Find where the given text appears and provide that cell's center as (X, Y) coordinate. 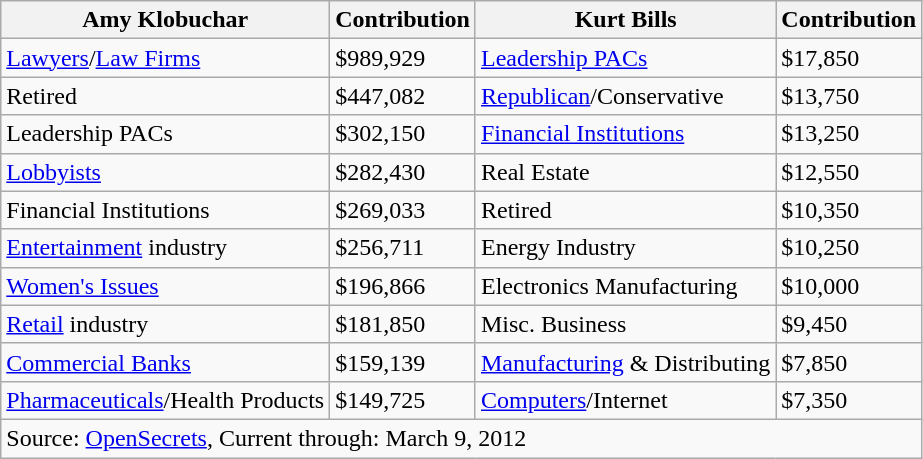
$302,150 (403, 134)
$447,082 (403, 96)
$196,866 (403, 286)
Republican/Conservative (625, 96)
$989,929 (403, 58)
Lobbyists (166, 172)
$10,250 (849, 248)
$13,250 (849, 134)
$13,750 (849, 96)
$149,725 (403, 400)
Computers/Internet (625, 400)
$7,350 (849, 400)
Entertainment industry (166, 248)
Energy Industry (625, 248)
Real Estate (625, 172)
$10,350 (849, 210)
Source: OpenSecrets, Current through: March 9, 2012 (462, 438)
Misc. Business (625, 324)
$282,430 (403, 172)
$17,850 (849, 58)
$181,850 (403, 324)
$10,000 (849, 286)
Women's Issues (166, 286)
Lawyers/Law Firms (166, 58)
$7,850 (849, 362)
Kurt Bills (625, 20)
$159,139 (403, 362)
$256,711 (403, 248)
$12,550 (849, 172)
Pharmaceuticals/Health Products (166, 400)
Amy Klobuchar (166, 20)
Commercial Banks (166, 362)
Electronics Manufacturing (625, 286)
Retail industry (166, 324)
$9,450 (849, 324)
Manufacturing & Distributing (625, 362)
$269,033 (403, 210)
